Return the (x, y) coordinate for the center point of the cell that contains the specified text.  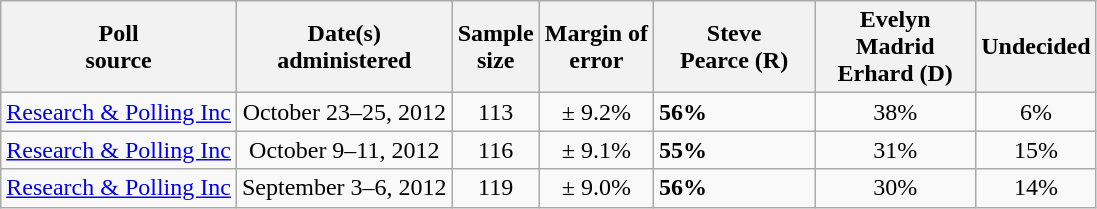
Undecided (1036, 47)
116 (496, 150)
119 (496, 188)
55% (734, 150)
± 9.1% (596, 150)
Margin oferror (596, 47)
30% (896, 188)
31% (896, 150)
September 3–6, 2012 (344, 188)
Samplesize (496, 47)
6% (1036, 112)
Pollsource (119, 47)
October 9–11, 2012 (344, 150)
± 9.0% (596, 188)
Date(s)administered (344, 47)
StevePearce (R) (734, 47)
October 23–25, 2012 (344, 112)
38% (896, 112)
EvelynMadrid Erhard (D) (896, 47)
± 9.2% (596, 112)
113 (496, 112)
15% (1036, 150)
14% (1036, 188)
